Detect which cell encompasses the target text, then output its [x, y] center coordinate. 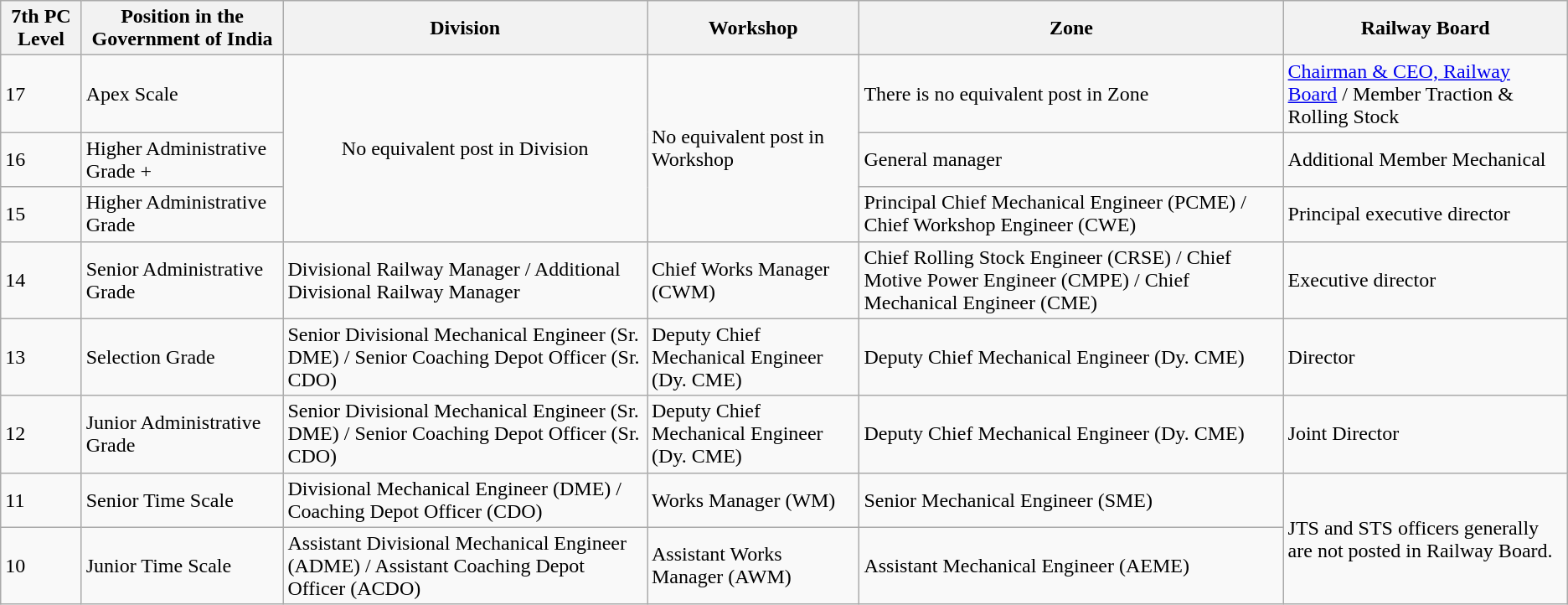
Works Manager (WM) [752, 499]
Executive director [1426, 280]
Chief Works Manager (CWM) [752, 280]
Senior Mechanical Engineer (SME) [1071, 499]
Zone [1071, 28]
15 [41, 215]
Joint Director [1426, 434]
Director [1426, 357]
Chief Rolling Stock Engineer (CRSE) / Chief Motive Power Engineer (CMPE) / Chief Mechanical Engineer (CME) [1071, 280]
Divisional Mechanical Engineer (DME) / Coaching Depot Officer (CDO) [466, 499]
No equivalent post in Workshop [752, 148]
Principal executive director [1426, 215]
Senior Time Scale [183, 499]
Divisional Railway Manager / Additional Divisional Railway Manager [466, 280]
Senior Administrative Grade [183, 280]
Workshop [752, 28]
17 [41, 94]
General manager [1071, 159]
16 [41, 159]
No equivalent post in Division [466, 148]
Assistant Works Manager (AWM) [752, 566]
Chairman & CEO, Railway Board / Member Traction & Rolling Stock [1426, 94]
Junior Time Scale [183, 566]
12 [41, 434]
Apex Scale [183, 94]
Division [466, 28]
Principal Chief Mechanical Engineer (PCME) / Chief Workshop Engineer (CWE) [1071, 215]
JTS and STS officers generally are not posted in Railway Board. [1426, 538]
11 [41, 499]
13 [41, 357]
7th PC Level [41, 28]
Higher Administrative Grade [183, 215]
Additional Member Mechanical [1426, 159]
Junior Administrative Grade [183, 434]
Assistant Divisional Mechanical Engineer (ADME) / Assistant Coaching Depot Officer (ACDO) [466, 566]
Railway Board [1426, 28]
Position in the Government of India [183, 28]
There is no equivalent post in Zone [1071, 94]
14 [41, 280]
Assistant Mechanical Engineer (AEME) [1071, 566]
Selection Grade [183, 357]
10 [41, 566]
Higher Administrative Grade + [183, 159]
